Search for the cell housing the specified text and yield its (x, y) center coordinate. 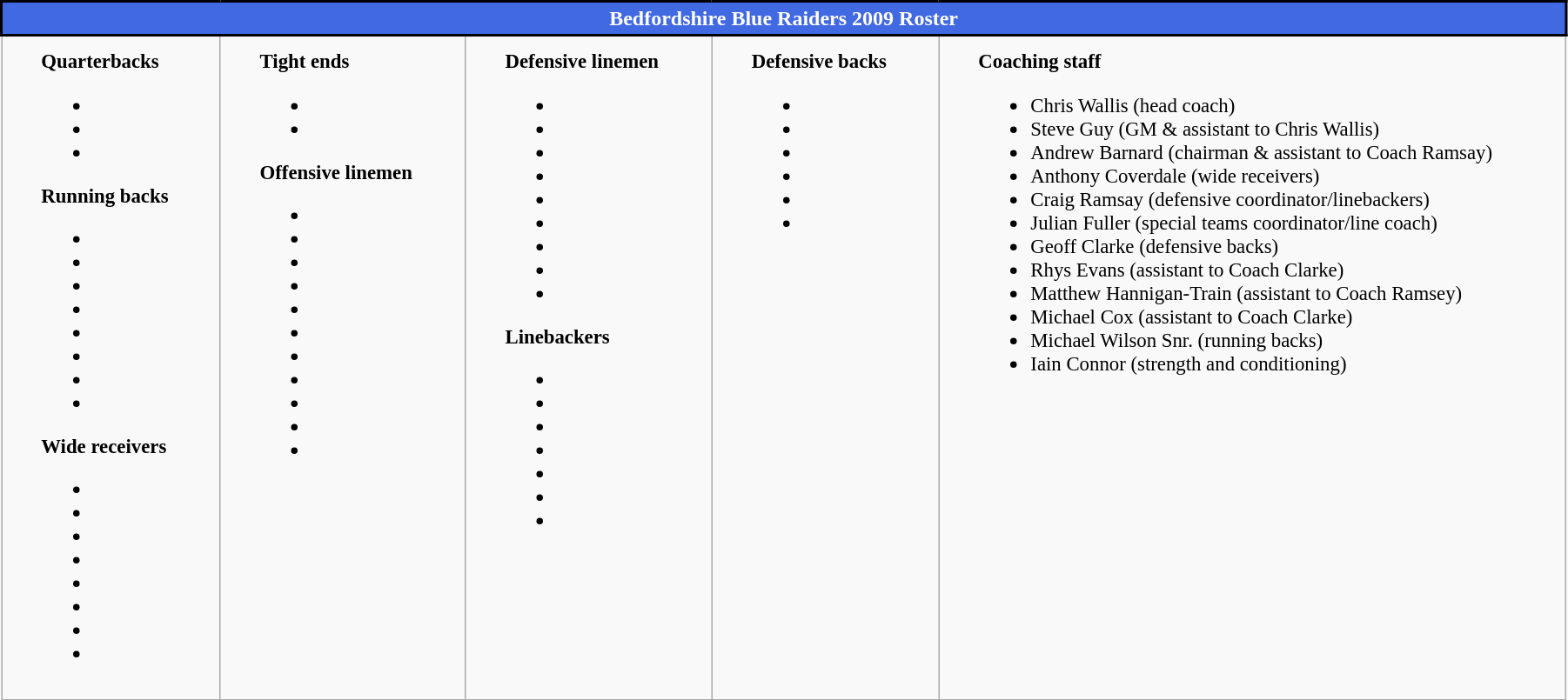
Defensive backs (825, 367)
Tight endsOffensive linemen (343, 367)
Bedfordshire Blue Raiders 2009 Roster (784, 19)
QuarterbacksRunning backsWide receivers (111, 367)
Defensive linemenLinebackers (588, 367)
